Determine the [x, y] coordinate at the center of the cell enclosing the given text.  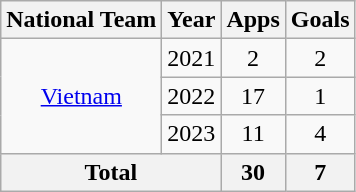
Apps [253, 20]
7 [320, 172]
National Team [82, 20]
17 [253, 96]
2021 [192, 58]
30 [253, 172]
Goals [320, 20]
1 [320, 96]
Total [111, 172]
Vietnam [82, 96]
2023 [192, 134]
11 [253, 134]
4 [320, 134]
2022 [192, 96]
Year [192, 20]
